Capture the cell that displays the provided text and extract its (x, y) central coordinate. 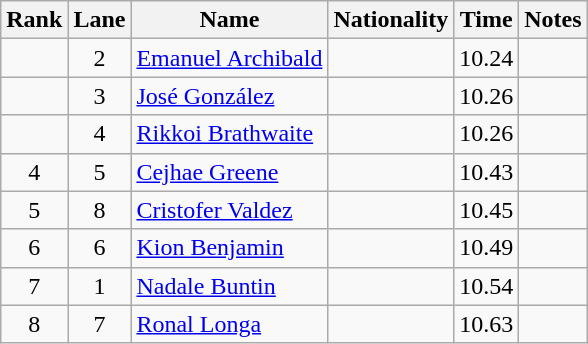
Nationality (391, 20)
Emanuel Archibald (230, 58)
Rikkoi Brathwaite (230, 134)
3 (100, 96)
10.49 (486, 248)
Name (230, 20)
Ronal Longa (230, 324)
Cristofer Valdez (230, 210)
Time (486, 20)
10.24 (486, 58)
2 (100, 58)
José González (230, 96)
Rank (34, 20)
10.43 (486, 172)
Kion Benjamin (230, 248)
Cejhae Greene (230, 172)
Notes (553, 20)
10.45 (486, 210)
1 (100, 286)
10.63 (486, 324)
Lane (100, 20)
10.54 (486, 286)
Nadale Buntin (230, 286)
